Find where the given text appears and provide that cell's center as (x, y) coordinate. 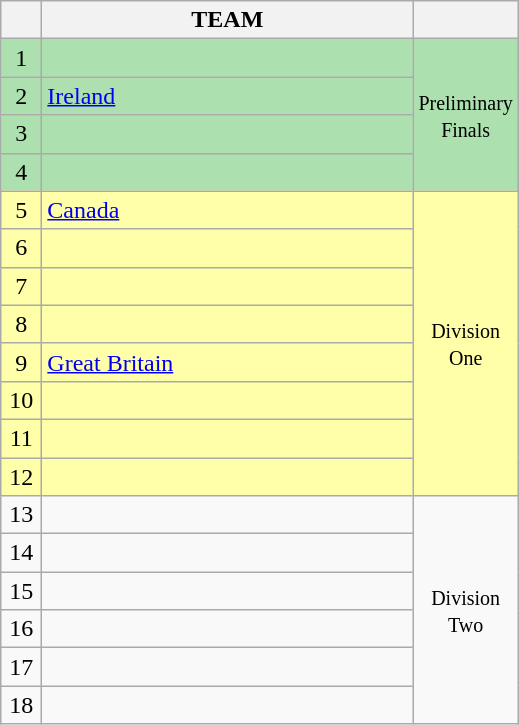
17 (22, 667)
18 (22, 705)
8 (22, 324)
14 (22, 553)
PreliminaryFinals (466, 115)
13 (22, 515)
9 (22, 362)
DivisionOne (466, 343)
16 (22, 629)
10 (22, 400)
3 (22, 134)
5 (22, 210)
1 (22, 58)
4 (22, 172)
DivisionTwo (466, 610)
Ireland (228, 96)
2 (22, 96)
7 (22, 286)
11 (22, 438)
6 (22, 248)
12 (22, 477)
Canada (228, 210)
TEAM (228, 20)
Great Britain (228, 362)
15 (22, 591)
